Locate the cell with the specified text and output its (x, y) center coordinate. 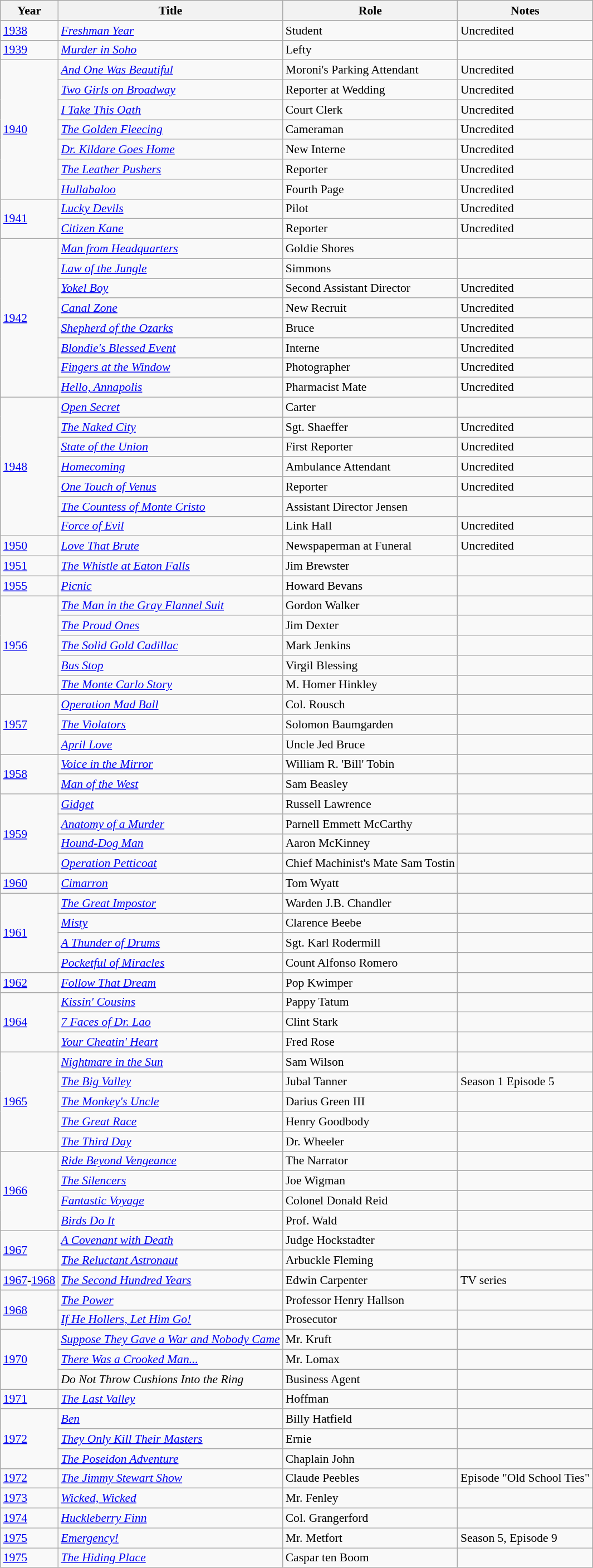
Yokel Boy (170, 288)
Moroni's Parking Attendant (370, 70)
Pocketful of Miracles (170, 963)
Fourth Page (370, 189)
Fantastic Voyage (170, 1201)
Reporter at Wedding (370, 90)
1966 (30, 1190)
The Poseidon Adventure (170, 1459)
Fingers at the Window (170, 367)
Interne (370, 348)
1955 (30, 586)
Anatomy of a Murder (170, 824)
Lefty (370, 50)
Ernie (370, 1439)
TV series (525, 1280)
Caspar ten Boom (370, 1558)
Role (370, 11)
Season 1 Episode 5 (525, 1082)
Uncle Jed Bruce (370, 744)
The Jimmy Stewart Show (170, 1478)
Pappy Tatum (370, 1002)
Mr. Metfort (370, 1538)
M. Homer Hinkley (370, 685)
7 Faces of Dr. Lao (170, 1022)
First Reporter (370, 447)
Huckleberry Finn (170, 1518)
1967 (30, 1251)
Fred Rose (370, 1042)
Two Girls on Broadway (170, 90)
Henry Goodbody (370, 1121)
Second Assistant Director (370, 288)
Pilot (370, 209)
Misty (170, 923)
The Man in the Gray Flannel Suit (170, 606)
Howard Bevans (370, 586)
The Proud Ones (170, 626)
Virgil Blessing (370, 665)
There Was a Crooked Man... (170, 1360)
The Narrator (370, 1161)
The Golden Fleecing (170, 130)
Prosecutor (370, 1320)
Dr. Kildare Goes Home (170, 150)
Cameraman (370, 130)
Follow That Dream (170, 983)
Newspaperman at Funeral (370, 546)
1940 (30, 129)
1961 (30, 933)
Your Cheatin' Heart (170, 1042)
Prof. Wald (370, 1221)
1964 (30, 1022)
1962 (30, 983)
Aaron McKinney (370, 844)
Mr. Lomax (370, 1360)
Business Agent (370, 1379)
A Covenant with Death (170, 1241)
1968 (30, 1310)
Count Alfonso Romero (370, 963)
Freshman Year (170, 31)
Professor Henry Hallson (370, 1300)
Birds Do It (170, 1221)
Operation Mad Ball (170, 705)
Operation Petticoat (170, 864)
Chief Machinist's Mate Sam Tostin (370, 864)
1958 (30, 774)
I Take This Oath (170, 110)
Hound-Dog Man (170, 844)
Law of the Jungle (170, 268)
State of the Union (170, 447)
The Great Impostor (170, 903)
Jim Brewster (370, 566)
Lucky Devils (170, 209)
1939 (30, 50)
Assistant Director Jensen (370, 507)
Season 5, Episode 9 (525, 1538)
Solomon Baumgarden (370, 725)
Jim Dexter (370, 626)
1974 (30, 1518)
Kissin' Cousins (170, 1002)
Cimarron (170, 884)
Dr. Wheeler (370, 1141)
Claude Peebles (370, 1478)
If He Hollers, Let Him Go! (170, 1320)
1950 (30, 546)
Canal Zone (170, 308)
Voice in the Mirror (170, 765)
1959 (30, 834)
Colonel Donald Reid (370, 1201)
Darius Green III (370, 1102)
Billy Hatfield (370, 1419)
Court Clerk (370, 110)
Sgt. Shaeffer (370, 427)
Open Secret (170, 408)
Gordon Walker (370, 606)
1971 (30, 1399)
The Monkey's Uncle (170, 1102)
April Love (170, 744)
The Last Valley (170, 1399)
Edwin Carpenter (370, 1280)
Man of the West (170, 785)
Pop Kwimper (370, 983)
Col. Rousch (370, 705)
Do Not Throw Cushions Into the Ring (170, 1379)
Photographer (370, 367)
New Interne (370, 150)
1942 (30, 318)
The Reluctant Astronaut (170, 1261)
1957 (30, 725)
Blondie's Blessed Event (170, 348)
And One Was Beautiful (170, 70)
Bruce (370, 328)
Parnell Emmett McCarthy (370, 824)
Hoffman (370, 1399)
Notes (525, 11)
They Only Kill Their Masters (170, 1439)
Clint Stark (370, 1022)
Col. Grangerford (370, 1518)
Pharmacist Mate (370, 388)
Tom Wyatt (370, 884)
Sam Beasley (370, 785)
The Leather Pushers (170, 169)
The Power (170, 1300)
Student (370, 31)
William R. 'Bill' Tobin (370, 765)
1967-1968 (30, 1280)
Suppose They Gave a War and Nobody Came (170, 1340)
Murder in Soho (170, 50)
Nightmare in the Sun (170, 1062)
Hullabaloo (170, 189)
Sam Wilson (370, 1062)
Jubal Tanner (370, 1082)
Joe Wigman (370, 1181)
The Monte Carlo Story (170, 685)
1938 (30, 31)
Year (30, 11)
Mark Jenkins (370, 645)
Gidget (170, 804)
Mr. Kruft (370, 1340)
1948 (30, 467)
Episode "Old School Ties" (525, 1478)
The Great Race (170, 1121)
Link Hall (370, 526)
Wicked, Wicked (170, 1498)
Mr. Fenley (370, 1498)
New Recruit (370, 308)
Arbuckle Fleming (370, 1261)
Judge Hockstadter (370, 1241)
Sgt. Karl Rodermill (370, 943)
Chaplain John (370, 1459)
Carter (370, 408)
Simmons (370, 268)
Bus Stop (170, 665)
Citizen Kane (170, 229)
1960 (30, 884)
Warden J.B. Chandler (370, 903)
One Touch of Venus (170, 487)
Ride Beyond Vengeance (170, 1161)
The Third Day (170, 1141)
1973 (30, 1498)
The Second Hundred Years (170, 1280)
Man from Headquarters (170, 249)
Shepherd of the Ozarks (170, 328)
1951 (30, 566)
Hello, Annapolis (170, 388)
The Solid Gold Cadillac (170, 645)
The Silencers (170, 1181)
The Whistle at Eaton Falls (170, 566)
The Hiding Place (170, 1558)
The Countess of Monte Cristo (170, 507)
Russell Lawrence (370, 804)
Clarence Beebe (370, 923)
Ambulance Attendant (370, 467)
The Naked City (170, 427)
1965 (30, 1101)
Emergency! (170, 1538)
Title (170, 11)
Force of Evil (170, 526)
1956 (30, 645)
1941 (30, 218)
Love That Brute (170, 546)
The Big Valley (170, 1082)
1970 (30, 1360)
Ben (170, 1419)
Goldie Shores (370, 249)
The Violators (170, 725)
Picnic (170, 586)
Homecoming (170, 467)
A Thunder of Drums (170, 943)
